Find where the given text appears and provide that cell's center as (X, Y) coordinate. 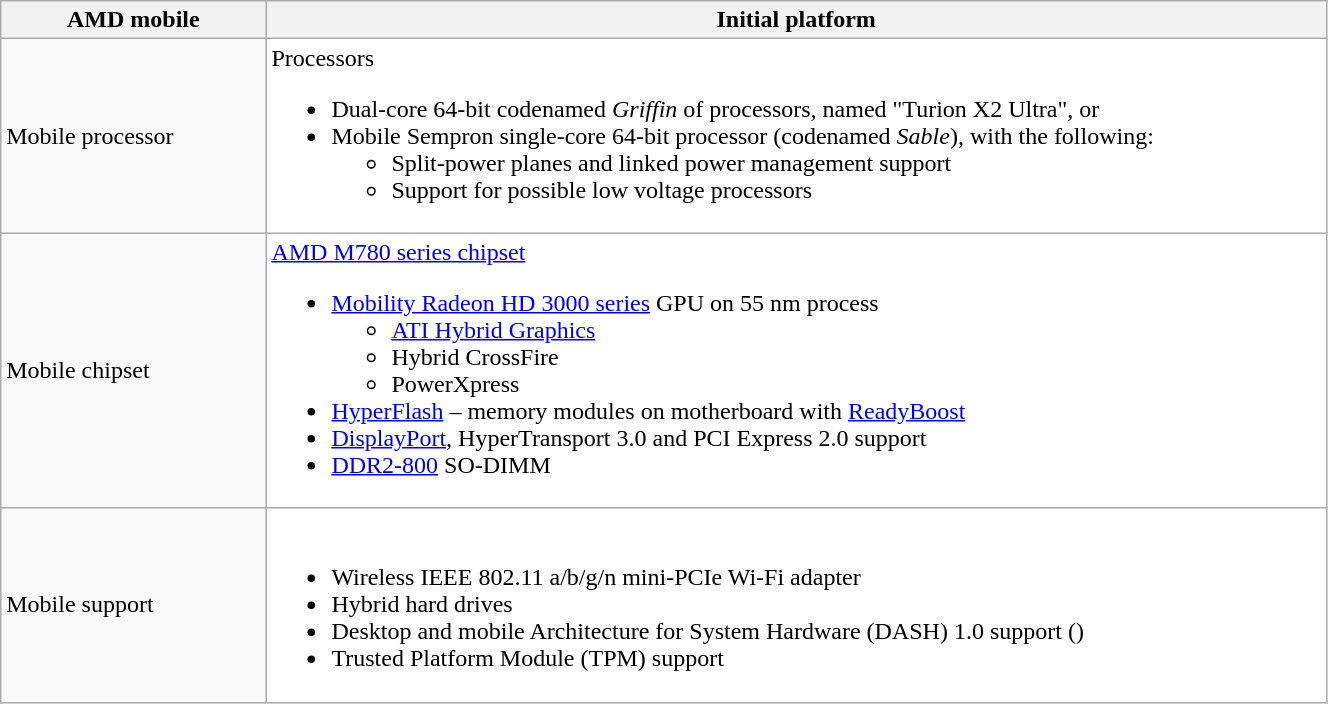
Initial platform (796, 20)
Mobile support (134, 605)
Mobile processor (134, 136)
AMD mobile (134, 20)
Mobile chipset (134, 370)
